Determine the [X, Y] coordinate at the center of the cell enclosing the given text.  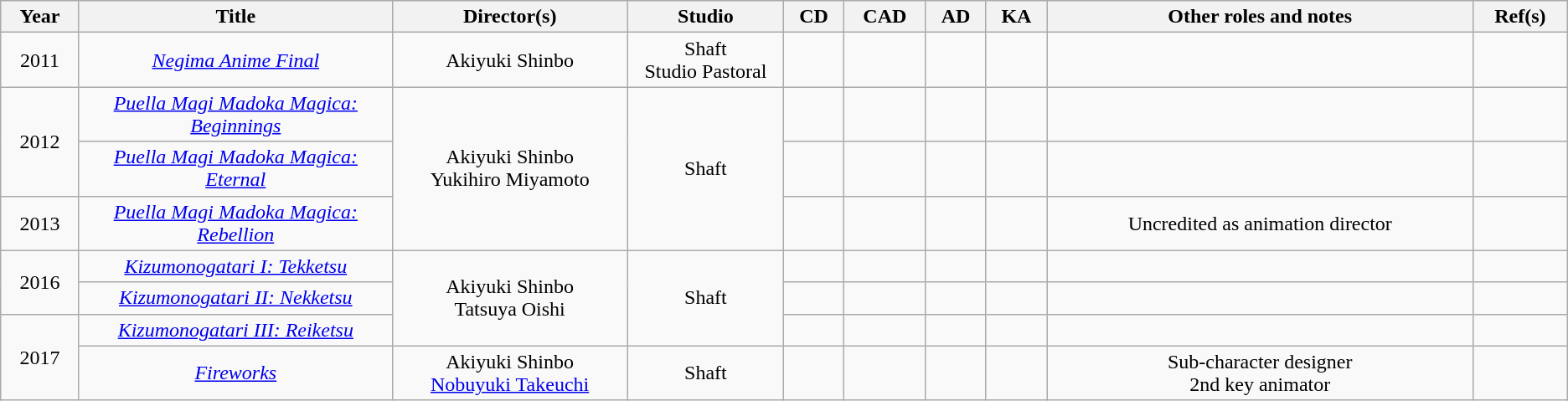
CD [814, 17]
Uncredited as animation director [1260, 223]
Puella Magi Madoka Magica: Rebellion [235, 223]
2011 [40, 60]
Fireworks [235, 373]
2012 [40, 141]
Puella Magi Madoka Magica: Beginnings [235, 114]
Akiyuki ShinboNobuyuki Takeuchi [509, 373]
2013 [40, 223]
Akiyuki ShinboYukihiro Miyamoto [509, 169]
CAD [885, 17]
Kizumonogatari I: Tekketsu [235, 266]
Kizumonogatari III: Reiketsu [235, 330]
Puella Magi Madoka Magica: Eternal [235, 169]
Negima Anime Final [235, 60]
Akiyuki ShinboTatsuya Oishi [509, 298]
2017 [40, 357]
Director(s) [509, 17]
AD [955, 17]
Kizumonogatari II: Nekketsu [235, 298]
Studio [705, 17]
Sub-character designer2nd key animator [1260, 373]
Other roles and notes [1260, 17]
Title [235, 17]
KA [1017, 17]
Year [40, 17]
ShaftStudio Pastoral [705, 60]
2016 [40, 282]
Ref(s) [1519, 17]
Akiyuki Shinbo [509, 60]
